Return the (X, Y) coordinate for the center point of the cell that contains the specified text.  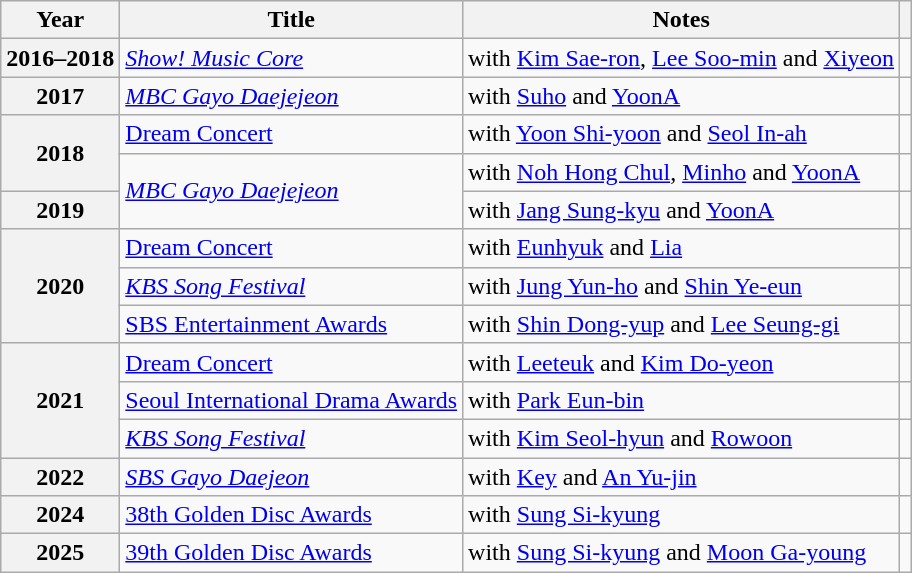
SBS Gayo Daejeon (292, 477)
with Yoon Shi-yoon and Seol In-ah (682, 134)
2024 (60, 515)
Year (60, 20)
2019 (60, 210)
Title (292, 20)
with Jung Yun-ho and Shin Ye-eun (682, 286)
with Kim Sae-ron, Lee Soo-min and Xiyeon (682, 58)
Seoul International Drama Awards (292, 400)
with Suho and YoonA (682, 96)
with Kim Seol-hyun and Rowoon (682, 438)
2016–2018 (60, 58)
with Key and An Yu-jin (682, 477)
with Eunhyuk and Lia (682, 248)
SBS Entertainment Awards (292, 324)
2021 (60, 400)
Notes (682, 20)
2018 (60, 153)
39th Golden Disc Awards (292, 553)
2017 (60, 96)
with Sung Si-kyung (682, 515)
2022 (60, 477)
with Shin Dong-yup and Lee Seung-gi (682, 324)
2020 (60, 286)
with Sung Si-kyung and Moon Ga-young (682, 553)
2025 (60, 553)
Show! Music Core (292, 58)
with Leeteuk and Kim Do-yeon (682, 362)
with Park Eun-bin (682, 400)
with Jang Sung-kyu and YoonA (682, 210)
with Noh Hong Chul, Minho and YoonA (682, 172)
38th Golden Disc Awards (292, 515)
